Return (X, Y) of the center of cell containing provided text 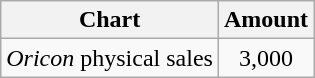
3,000 (266, 58)
Amount (266, 20)
Chart (110, 20)
Oricon physical sales (110, 58)
